Scan for the cell matching the given text and deliver its (x, y) coordinate at center. 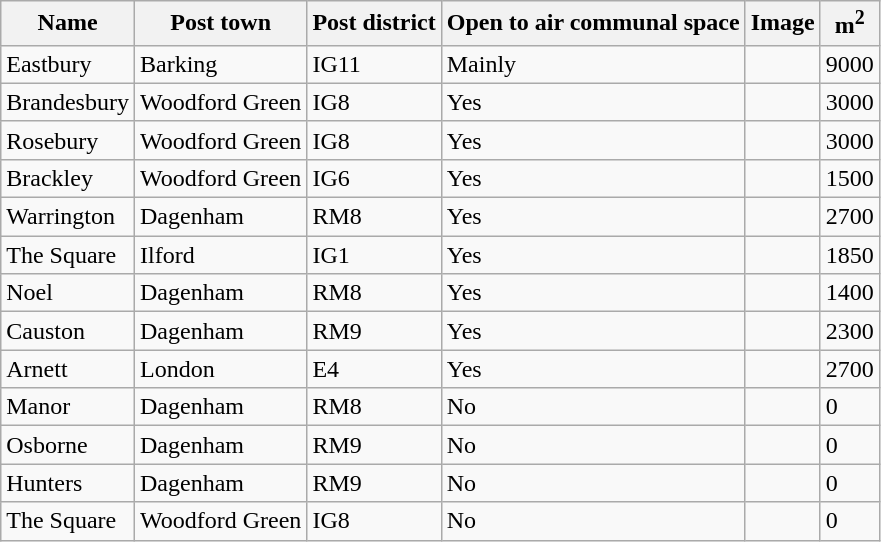
Ilford (220, 255)
London (220, 369)
Arnett (68, 369)
m2 (850, 24)
Image (782, 24)
Brackley (68, 178)
Mainly (593, 64)
Post town (220, 24)
Hunters (68, 483)
Manor (68, 407)
1400 (850, 293)
Osborne (68, 445)
Post district (374, 24)
1500 (850, 178)
IG1 (374, 255)
2300 (850, 331)
1850 (850, 255)
Open to air communal space (593, 24)
Causton (68, 331)
Name (68, 24)
Noel (68, 293)
9000 (850, 64)
Warrington (68, 217)
IG6 (374, 178)
IG11 (374, 64)
Eastbury (68, 64)
Barking (220, 64)
E4 (374, 369)
Rosebury (68, 140)
Brandesbury (68, 102)
